From the cell containing the given text, extract its center point as [X, Y] coordinate. 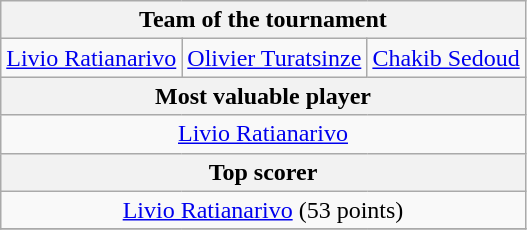
Team of the tournament [263, 20]
Most valuable player [263, 96]
Livio Ratianarivo (53 points) [263, 210]
Top scorer [263, 172]
Chakib Sedoud [446, 58]
Olivier Turatsinze [274, 58]
